From the cell containing the given text, extract its center point as [X, Y] coordinate. 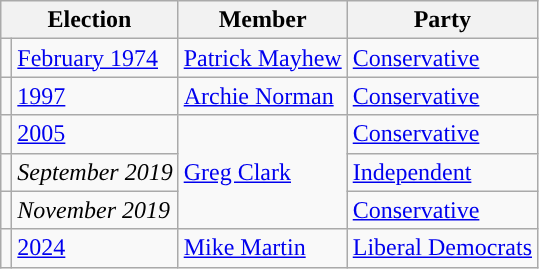
Independent [442, 172]
2024 [95, 248]
Liberal Democrats [442, 248]
Greg Clark [262, 172]
Member [262, 20]
September 2019 [95, 172]
Party [442, 20]
Patrick Mayhew [262, 58]
Archie Norman [262, 96]
1997 [95, 96]
November 2019 [95, 210]
2005 [95, 134]
Election [90, 20]
February 1974 [95, 58]
Mike Martin [262, 248]
